Determine the [x, y] coordinate at the center of the cell enclosing the given text.  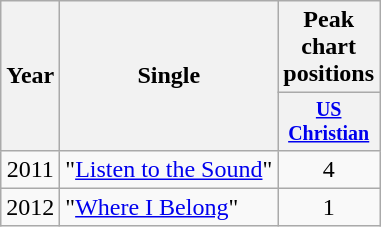
Year [30, 76]
"Listen to the Sound" [169, 169]
4 [329, 169]
US Christian [329, 122]
2011 [30, 169]
Peak chart positions [329, 47]
"Where I Belong" [169, 207]
Single [169, 76]
2012 [30, 207]
1 [329, 207]
